Determine the (x, y) coordinate at the center of the cell enclosing the given text.  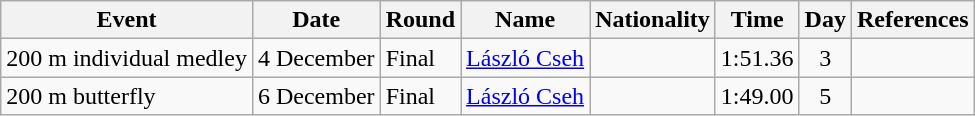
4 December (316, 58)
Day (825, 20)
1:51.36 (757, 58)
3 (825, 58)
200 m individual medley (127, 58)
Name (526, 20)
5 (825, 96)
Round (420, 20)
Event (127, 20)
1:49.00 (757, 96)
6 December (316, 96)
Time (757, 20)
Date (316, 20)
References (912, 20)
Nationality (653, 20)
200 m butterfly (127, 96)
